Search for the cell housing the specified text and yield its [x, y] center coordinate. 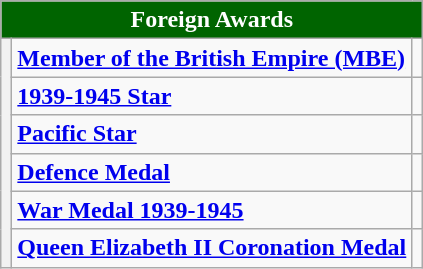
1939-1945 Star [212, 96]
Member of the British Empire (MBE) [212, 58]
Foreign Awards [212, 20]
Queen Elizabeth II Coronation Medal [212, 248]
Defence Medal [212, 172]
Pacific Star [212, 134]
War Medal 1939-1945 [212, 210]
